Pinpoint the cell where the given text exists, returning its [X, Y] midpoint coordinate. 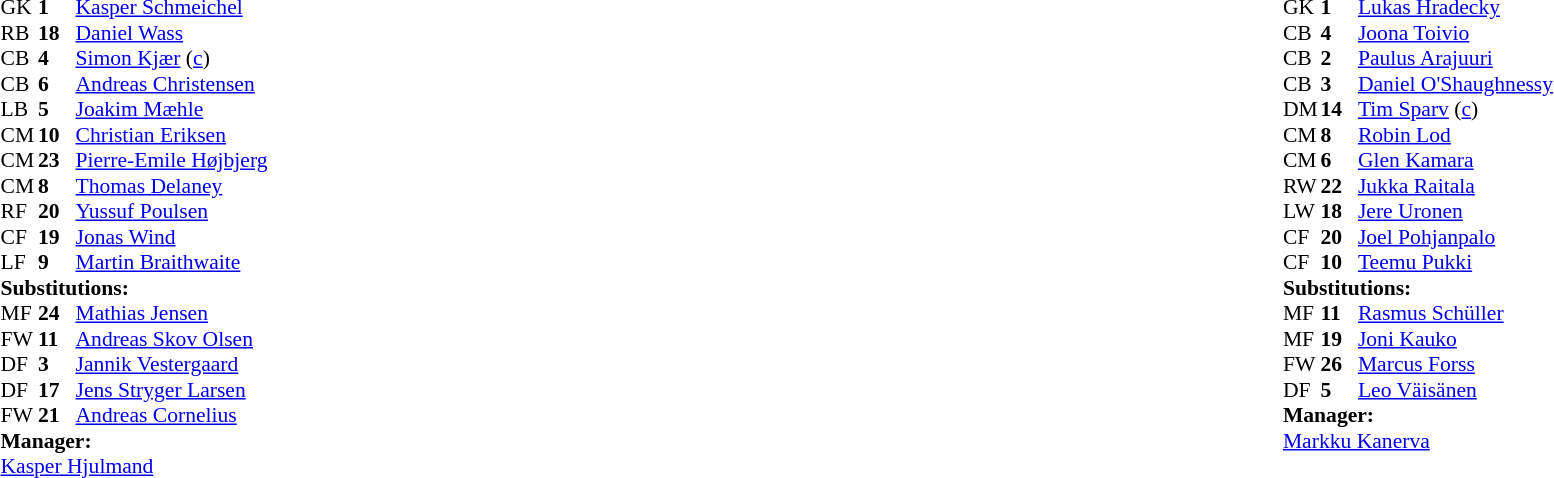
RB [19, 33]
LB [19, 109]
Teemu Pukki [1456, 263]
17 [57, 390]
Andreas Skov Olsen [172, 339]
Paulus Arajuuri [1456, 59]
Marcus Forss [1456, 365]
Daniel Wass [172, 33]
Simon Kjær (c) [172, 59]
LF [19, 263]
Leo Väisänen [1456, 390]
Jens Stryger Larsen [172, 390]
Andreas Cornelius [172, 415]
Joni Kauko [1456, 339]
Joel Pohjanpalo [1456, 237]
Christian Eriksen [172, 135]
2 [1339, 59]
Joakim Mæhle [172, 109]
Joona Toivio [1456, 33]
Yussuf Poulsen [172, 211]
Daniel O'Shaughnessy [1456, 84]
14 [1339, 109]
9 [57, 263]
Rasmus Schüller [1456, 313]
Andreas Christensen [172, 84]
Martin Braithwaite [172, 263]
RF [19, 211]
RW [1302, 186]
Robin Lod [1456, 135]
24 [57, 313]
Jukka Raitala [1456, 186]
DM [1302, 109]
22 [1339, 186]
Jonas Wind [172, 237]
Glen Kamara [1456, 161]
Markku Kanerva [1418, 441]
Jere Uronen [1456, 211]
Thomas Delaney [172, 186]
26 [1339, 365]
Tim Sparv (c) [1456, 109]
Jannik Vestergaard [172, 365]
21 [57, 415]
23 [57, 161]
Mathias Jensen [172, 313]
LW [1302, 211]
Pierre-Emile Højbjerg [172, 161]
